Extract the (x, y) coordinate from the center of the cell holding the provided text.  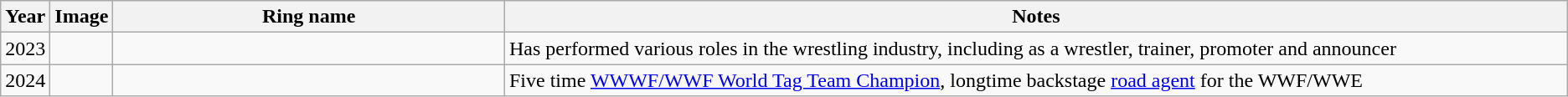
Year (25, 17)
Ring name (309, 17)
Has performed various roles in the wrestling industry, including as a wrestler, trainer, promoter and announcer (1035, 48)
Five time WWWF/WWF World Tag Team Champion, longtime backstage road agent for the WWF/WWE (1035, 80)
2023 (25, 48)
Notes (1035, 17)
Image (82, 17)
2024 (25, 80)
